Capture the cell that displays the provided text and extract its [X, Y] central coordinate. 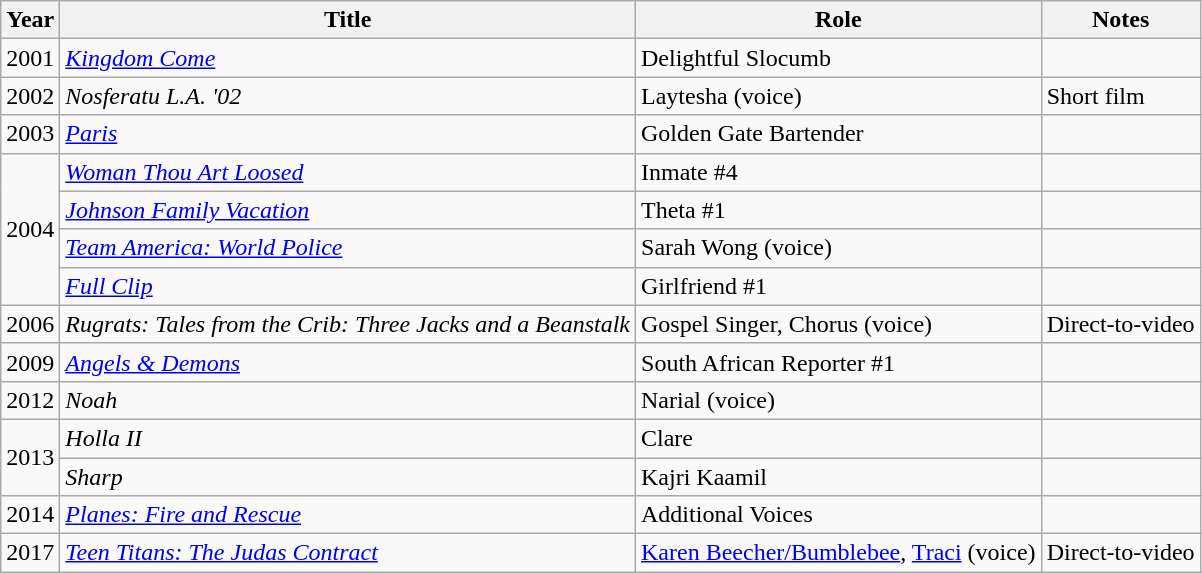
2002 [30, 96]
Paris [348, 134]
Sharp [348, 477]
Year [30, 20]
Full Clip [348, 286]
Kingdom Come [348, 58]
2001 [30, 58]
Planes: Fire and Rescue [348, 515]
Golden Gate Bartender [839, 134]
Sarah Wong (voice) [839, 248]
2017 [30, 553]
Rugrats: Tales from the Crib: Three Jacks and a Beanstalk [348, 324]
2003 [30, 134]
Nosferatu L.A. '02 [348, 96]
2014 [30, 515]
Delightful Slocumb [839, 58]
Narial (voice) [839, 400]
Additional Voices [839, 515]
Angels & Demons [348, 362]
Gospel Singer, Chorus (voice) [839, 324]
Kajri Kaamil [839, 477]
2013 [30, 457]
South African Reporter #1 [839, 362]
Laytesha (voice) [839, 96]
Holla II [348, 438]
2009 [30, 362]
Theta #1 [839, 210]
Noah [348, 400]
Karen Beecher/Bumblebee, Traci (voice) [839, 553]
Role [839, 20]
Johnson Family Vacation [348, 210]
2004 [30, 229]
Woman Thou Art Loosed [348, 172]
Short film [1120, 96]
Notes [1120, 20]
Girlfriend #1 [839, 286]
Inmate #4 [839, 172]
Title [348, 20]
Clare [839, 438]
2006 [30, 324]
Teen Titans: The Judas Contract [348, 553]
Team America: World Police [348, 248]
2012 [30, 400]
